Return the (x, y) coordinate for the center point of the cell that contains the specified text.  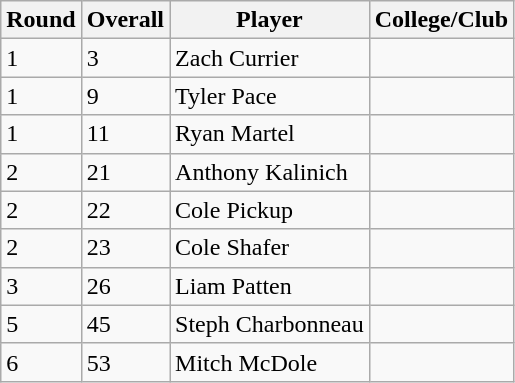
6 (41, 362)
45 (125, 324)
Cole Pickup (270, 210)
College/Club (441, 20)
9 (125, 96)
Cole Shafer (270, 248)
Steph Charbonneau (270, 324)
53 (125, 362)
Tyler Pace (270, 96)
Player (270, 20)
Round (41, 20)
Ryan Martel (270, 134)
21 (125, 172)
26 (125, 286)
5 (41, 324)
11 (125, 134)
Anthony Kalinich (270, 172)
23 (125, 248)
Mitch McDole (270, 362)
Overall (125, 20)
22 (125, 210)
Liam Patten (270, 286)
Zach Currier (270, 58)
